Determine the (x, y) coordinate at the center of the cell enclosing the given text.  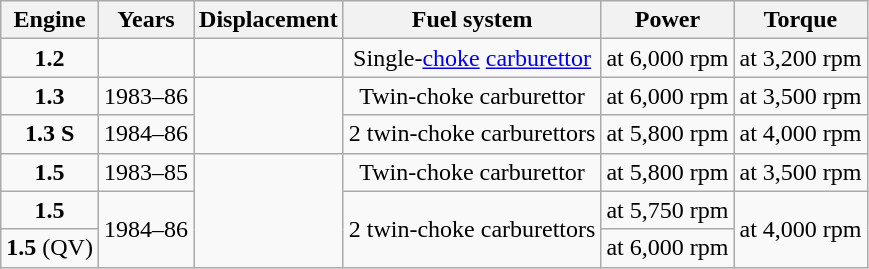
Years (146, 20)
Power (668, 20)
1.3 S (50, 134)
1.5 (QV) (50, 248)
1983–85 (146, 172)
Fuel system (472, 20)
1.2 (50, 58)
Single-choke carburettor (472, 58)
1.3 (50, 96)
Torque (800, 20)
Engine (50, 20)
Displacement (269, 20)
1983–86 (146, 96)
at 3,200 rpm (800, 58)
at 5,750 rpm (668, 210)
